Find where the given text appears and provide that cell's center as [X, Y] coordinate. 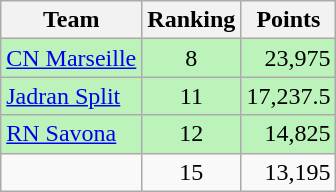
CN Marseille [72, 58]
12 [192, 134]
Jadran Split [72, 96]
14,825 [288, 134]
23,975 [288, 58]
Team [72, 20]
17,237.5 [288, 96]
RN Savona [72, 134]
Ranking [192, 20]
Points [288, 20]
15 [192, 172]
8 [192, 58]
11 [192, 96]
13,195 [288, 172]
